Search for the cell housing the specified text and yield its [X, Y] center coordinate. 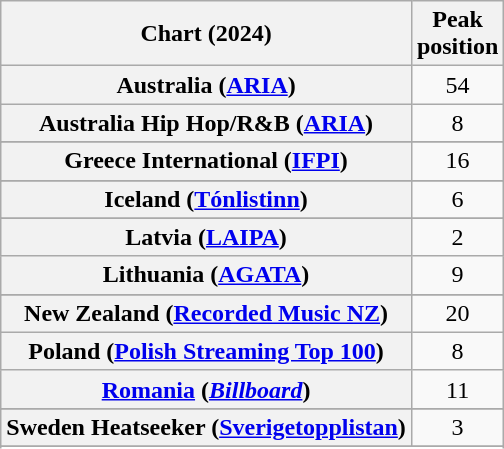
Latvia (LAIPA) [206, 237]
Greece International (IFPI) [206, 161]
20 [457, 313]
Chart (2024) [206, 34]
Lithuania (AGATA) [206, 275]
16 [457, 161]
Peakposition [457, 34]
Australia Hip Hop/R&B (ARIA) [206, 123]
New Zealand (Recorded Music NZ) [206, 313]
Australia (ARIA) [206, 85]
9 [457, 275]
Sweden Heatseeker (Sverigetopplistan) [206, 427]
2 [457, 237]
6 [457, 199]
Poland (Polish Streaming Top 100) [206, 351]
11 [457, 389]
54 [457, 85]
Romania (Billboard) [206, 389]
3 [457, 427]
Iceland (Tónlistinn) [206, 199]
